Scan for the cell matching the given text and deliver its (X, Y) coordinate at center. 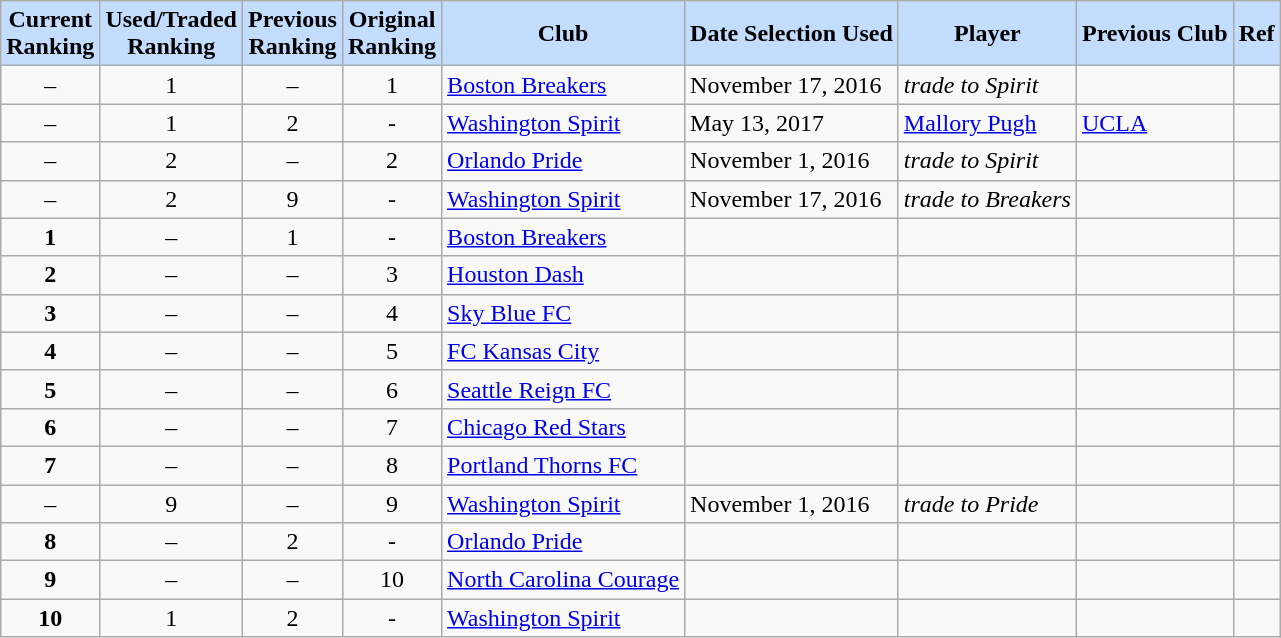
Player (987, 34)
Date Selection Used (792, 34)
Sky Blue FC (564, 313)
Chicago Red Stars (564, 427)
UCLA (1154, 123)
trade to Breakers (987, 199)
Current Ranking (50, 34)
Original Ranking (392, 34)
Seattle Reign FC (564, 389)
Ref (1256, 34)
Previous Ranking (293, 34)
Houston Dash (564, 275)
FC Kansas City (564, 351)
North Carolina Courage (564, 580)
Previous Club (1154, 34)
trade to Pride (987, 503)
Mallory Pugh (987, 123)
Used/Traded Ranking (172, 34)
May 13, 2017 (792, 123)
Club (564, 34)
Portland Thorns FC (564, 465)
